Find where the given text appears and provide that cell's center as (X, Y) coordinate. 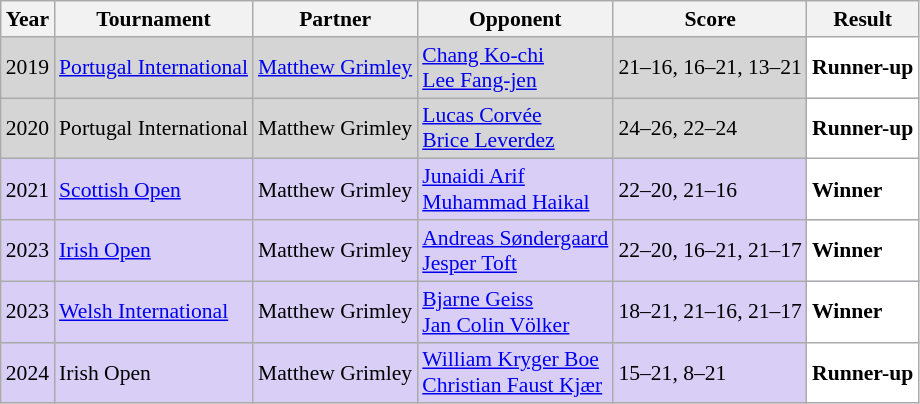
Andreas Søndergaard Jesper Toft (515, 250)
Lucas Corvée Brice Leverdez (515, 128)
22–20, 16–21, 21–17 (710, 250)
Chang Ko-chi Lee Fang-jen (515, 68)
Year (28, 19)
2024 (28, 372)
2021 (28, 190)
24–26, 22–24 (710, 128)
Tournament (154, 19)
15–21, 8–21 (710, 372)
William Kryger Boe Christian Faust Kjær (515, 372)
21–16, 16–21, 13–21 (710, 68)
2019 (28, 68)
18–21, 21–16, 21–17 (710, 312)
Junaidi Arif Muhammad Haikal (515, 190)
2020 (28, 128)
Opponent (515, 19)
Partner (335, 19)
Bjarne Geiss Jan Colin Völker (515, 312)
Result (862, 19)
Welsh International (154, 312)
Score (710, 19)
Scottish Open (154, 190)
22–20, 21–16 (710, 190)
